Pinpoint the cell where the given text exists, returning its (X, Y) midpoint coordinate. 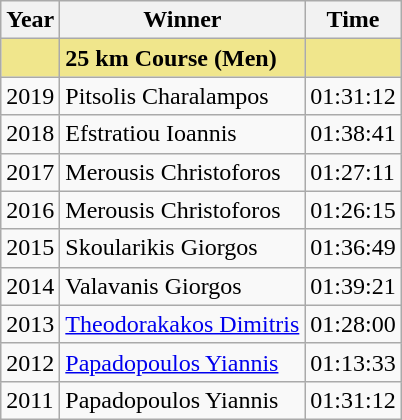
2014 (30, 286)
01:39:21 (353, 286)
Time (353, 20)
Theodorakakos Dimitris (182, 324)
2017 (30, 172)
2019 (30, 96)
Efstratiou Ioannis (182, 134)
Skoularikis Giorgos (182, 248)
25 km Course (Men) (182, 58)
2011 (30, 400)
2018 (30, 134)
01:27:11 (353, 172)
Valavanis Giorgos (182, 286)
2013 (30, 324)
2015 (30, 248)
01:26:15 (353, 210)
01:36:49 (353, 248)
Winner (182, 20)
Pitsolis Charalampos (182, 96)
01:38:41 (353, 134)
Year (30, 20)
01:13:33 (353, 362)
01:28:00 (353, 324)
2012 (30, 362)
2016 (30, 210)
